Identify which cell holds the provided text, then report its (x, y) central coordinate. 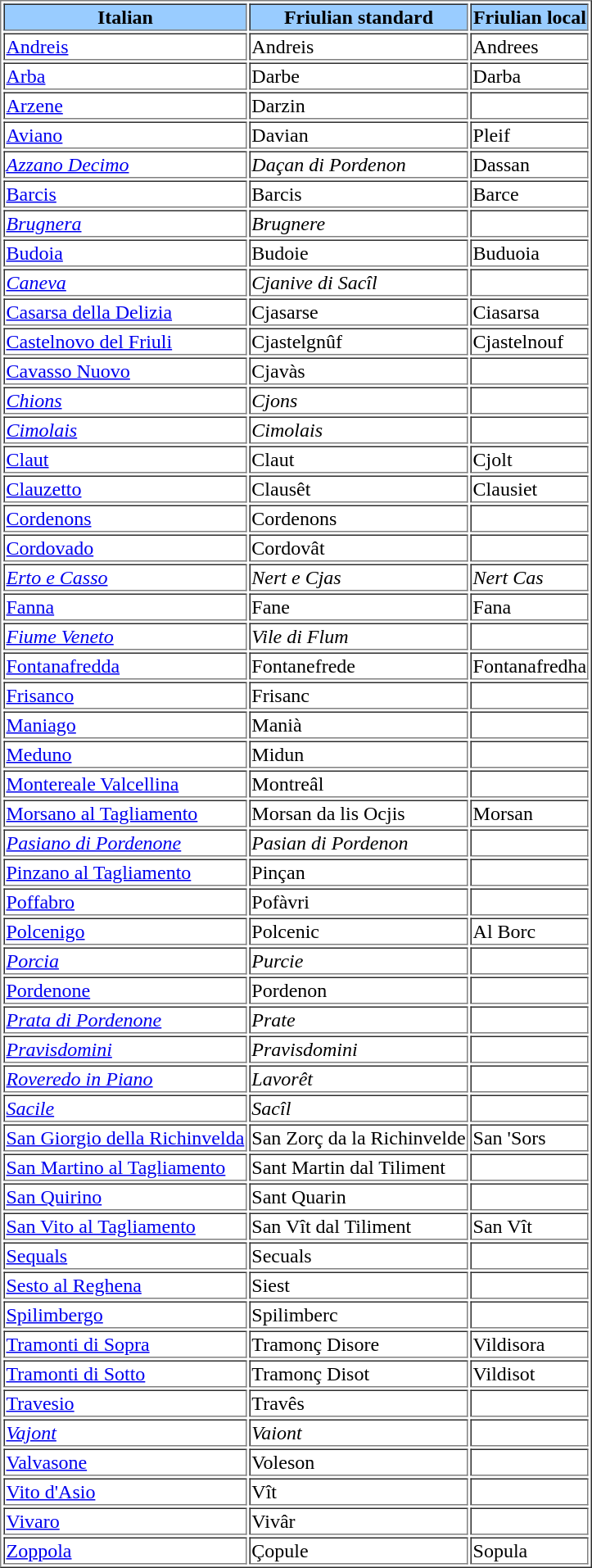
Sacile (124, 1108)
San Vît dal Tiliment (359, 1226)
Caneva (124, 282)
Maniago (124, 724)
Ciasarsa (531, 311)
Roveredo in Piano (124, 1078)
Spilimberc (359, 1314)
Vajont (124, 1432)
Pofàvri (359, 901)
Darba (531, 75)
Cordovât (359, 547)
Morsano al Tagliamento (124, 813)
San Martino al Tagliamento (124, 1167)
Prate (359, 1019)
San Vito al Tagliamento (124, 1226)
Azzano Decimo (124, 164)
Frisanco (124, 695)
Fontanafredda (124, 665)
San Vît (531, 1226)
Voleson (359, 1462)
Frisanc (359, 695)
San 'Sors (531, 1137)
Italian (124, 16)
Fontanafredha (531, 665)
Purcie (359, 960)
Travês (359, 1403)
Lavorêt (359, 1078)
Porcia (124, 960)
Travesio (124, 1403)
Manià (359, 724)
Tramonç Disot (359, 1373)
Spilimbergo (124, 1314)
Vildisora (531, 1344)
Arba (124, 75)
Çopule (359, 1550)
Chions (124, 400)
Pleif (531, 134)
Brugnere (359, 223)
Montreâl (359, 783)
Pinzano al Tagliamento (124, 872)
Davian (359, 134)
Pordenone (124, 990)
Polcenigo (124, 931)
Prata di Pordenone (124, 1019)
Vivâr (359, 1520)
Darbe (359, 75)
San Quirino (124, 1196)
Castelnovo del Friuli (124, 341)
Poffabro (124, 901)
Pasiano di Pordenone (124, 842)
Cavasso Nuovo (124, 370)
Siest (359, 1285)
Nert e Cjas (359, 577)
Erto e Casso (124, 577)
Vildisot (531, 1373)
Clausiet (531, 488)
Pinçan (359, 872)
Al Borc (531, 931)
Morsan (531, 813)
Valvasone (124, 1462)
Cordovado (124, 547)
Sequals (124, 1255)
Cjastelgnûf (359, 341)
Fiume Veneto (124, 636)
Arzene (124, 105)
San Giorgio della Richinvelda (124, 1137)
Vît (359, 1491)
Clausêt (359, 488)
Clauzetto (124, 488)
Cjanive di Sacîl (359, 282)
Sopula (531, 1550)
Vaiont (359, 1432)
Secuals (359, 1255)
Cjastelnouf (531, 341)
Budoia (124, 252)
Barce (531, 193)
Daçan di Pordenon (359, 164)
Zoppola (124, 1550)
Vivaro (124, 1520)
Fane (359, 606)
Nert Cas (531, 577)
Midun (359, 754)
Sacîl (359, 1108)
Polcenic (359, 931)
Fana (531, 606)
Buduoia (531, 252)
Vile di Flum (359, 636)
Tramonti di Sopra (124, 1344)
San Zorç da la Richinvelde (359, 1137)
Fontanefrede (359, 665)
Aviano (124, 134)
Darzin (359, 105)
Montereale Valcellina (124, 783)
Cjolt (531, 459)
Sesto al Reghena (124, 1285)
Brugnera (124, 223)
Andrees (531, 46)
Tramonç Disore (359, 1344)
Cjasarse (359, 311)
Meduno (124, 754)
Casarsa della Delizia (124, 311)
Friulian standard (359, 16)
Fanna (124, 606)
Cjons (359, 400)
Pordenon (359, 990)
Dassan (531, 164)
Budoie (359, 252)
Vito d'Asio (124, 1491)
Tramonti di Sotto (124, 1373)
Sant Martin dal Tiliment (359, 1167)
Cjavàs (359, 370)
Morsan da lis Ocjis (359, 813)
Sant Quarin (359, 1196)
Pasian di Pordenon (359, 842)
Friulian local (531, 16)
